Find where the given text appears and provide that cell's center as [x, y] coordinate. 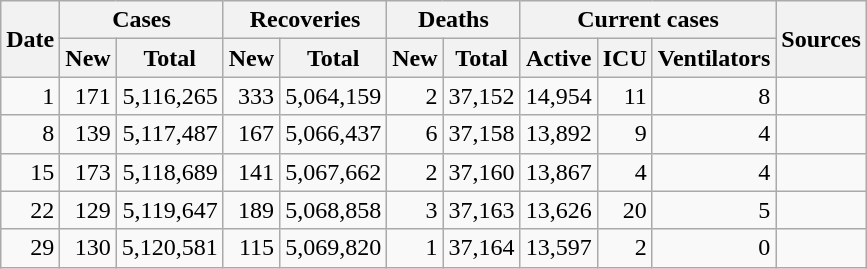
37,164 [482, 248]
5,069,820 [334, 248]
5,117,487 [170, 134]
Date [30, 39]
Cases [142, 20]
189 [251, 210]
167 [251, 134]
13,597 [558, 248]
Current cases [648, 20]
139 [88, 134]
141 [251, 172]
0 [714, 248]
5 [714, 210]
37,152 [482, 96]
ICU [624, 58]
5,120,581 [170, 248]
22 [30, 210]
37,163 [482, 210]
37,160 [482, 172]
5,067,662 [334, 172]
9 [624, 134]
173 [88, 172]
20 [624, 210]
13,867 [558, 172]
14,954 [558, 96]
333 [251, 96]
29 [30, 248]
Sources [822, 39]
37,158 [482, 134]
5,068,858 [334, 210]
5,119,647 [170, 210]
11 [624, 96]
Ventilators [714, 58]
13,626 [558, 210]
Recoveries [304, 20]
130 [88, 248]
129 [88, 210]
5,118,689 [170, 172]
6 [415, 134]
15 [30, 172]
115 [251, 248]
Active [558, 58]
13,892 [558, 134]
Deaths [454, 20]
5,066,437 [334, 134]
5,116,265 [170, 96]
171 [88, 96]
5,064,159 [334, 96]
3 [415, 210]
